Provide the [X, Y] coordinate of the cell's center where the given text is located.  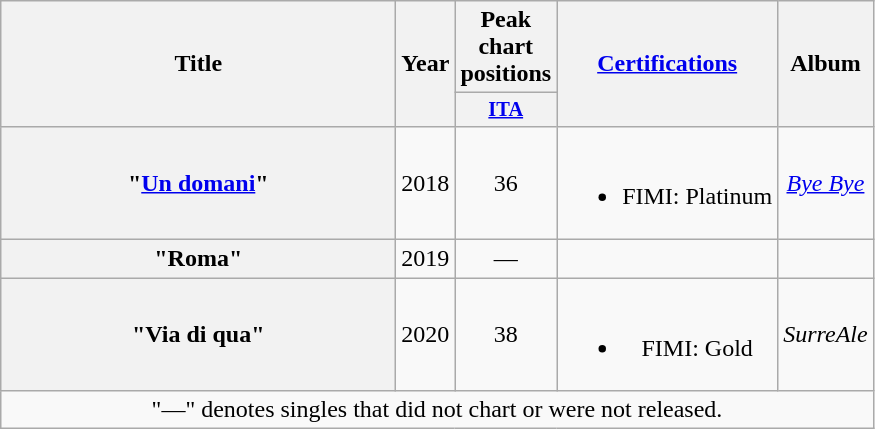
Title [198, 64]
Album [826, 64]
38 [506, 334]
36 [506, 182]
2019 [426, 259]
Year [426, 64]
FIMI: Gold [668, 334]
2018 [426, 182]
"Via di qua" [198, 334]
FIMI: Platinum [668, 182]
Bye Bye [826, 182]
"Roma" [198, 259]
— [506, 259]
"Un domani" [198, 182]
ITA [506, 110]
Peak chart positions [506, 47]
SurreAle [826, 334]
"—" denotes singles that did not chart or were not released. [437, 410]
Certifications [668, 64]
2020 [426, 334]
